Provide the (x, y) coordinate of the cell's center where the given text is located.  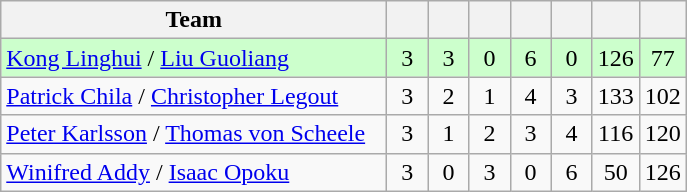
77 (662, 58)
Winifred Addy / Isaac Opoku (194, 172)
50 (616, 172)
133 (616, 96)
116 (616, 134)
Kong Linghui / Liu Guoliang (194, 58)
Patrick Chila / Christopher Legout (194, 96)
Peter Karlsson / Thomas von Scheele (194, 134)
102 (662, 96)
120 (662, 134)
Team (194, 20)
